Provide the [x, y] coordinate of the cell's center where the given text is located.  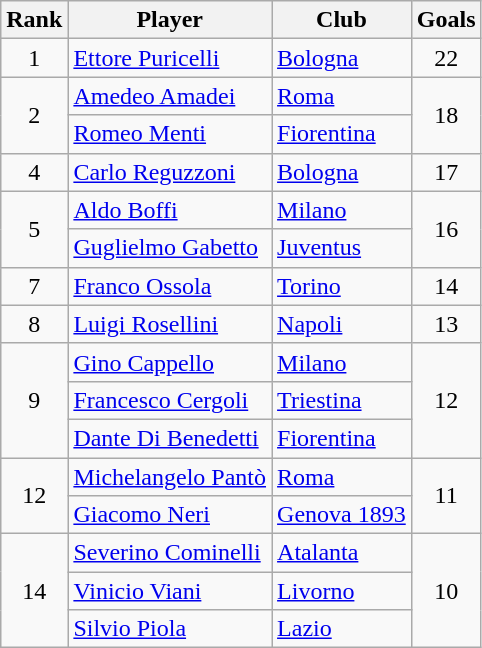
Atalanta [342, 553]
Player [170, 20]
Goals [446, 20]
Severino Cominelli [170, 553]
2 [34, 115]
Lazio [342, 629]
7 [34, 286]
Rank [34, 20]
Carlo Reguzzoni [170, 172]
Torino [342, 286]
Ettore Puricelli [170, 58]
13 [446, 324]
Genova 1893 [342, 515]
Juventus [342, 248]
18 [446, 115]
11 [446, 496]
Franco Ossola [170, 286]
16 [446, 229]
Aldo Boffi [170, 210]
4 [34, 172]
9 [34, 400]
Club [342, 20]
10 [446, 591]
17 [446, 172]
22 [446, 58]
Silvio Piola [170, 629]
Livorno [342, 591]
Vinicio Viani [170, 591]
Michelangelo Pantò [170, 477]
Luigi Rosellini [170, 324]
Romeo Menti [170, 134]
Gino Cappello [170, 362]
8 [34, 324]
Napoli [342, 324]
Triestina [342, 400]
Dante Di Benedetti [170, 438]
5 [34, 229]
Giacomo Neri [170, 515]
Amedeo Amadei [170, 96]
Guglielmo Gabetto [170, 248]
Francesco Cergoli [170, 400]
1 [34, 58]
